Output the [x, y] coordinate of the center of the cell containing the given text.  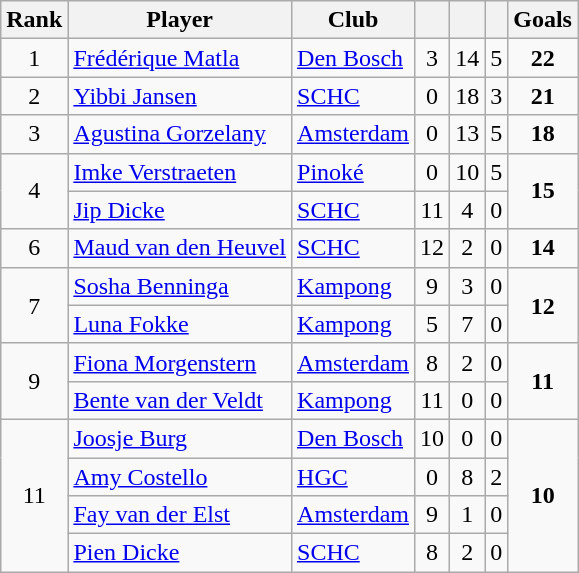
Yibbi Jansen [180, 96]
Agustina Gorzelany [180, 134]
Pien Dicke [180, 553]
Frédérique Matla [180, 58]
22 [543, 58]
Luna Fokke [180, 324]
6 [34, 248]
Joosje Burg [180, 438]
Fiona Morgenstern [180, 362]
13 [468, 134]
Sosha Benninga [180, 286]
Player [180, 20]
Maud van den Heuvel [180, 248]
Bente van der Veldt [180, 400]
Club [354, 20]
Fay van der Elst [180, 515]
Amy Costello [180, 477]
Goals [543, 20]
Rank [34, 20]
15 [543, 191]
Imke Verstraeten [180, 172]
Jip Dicke [180, 210]
21 [543, 96]
Pinoké [354, 172]
HGC [354, 477]
